Provide the [X, Y] coordinate of the cell's center where the given text is located.  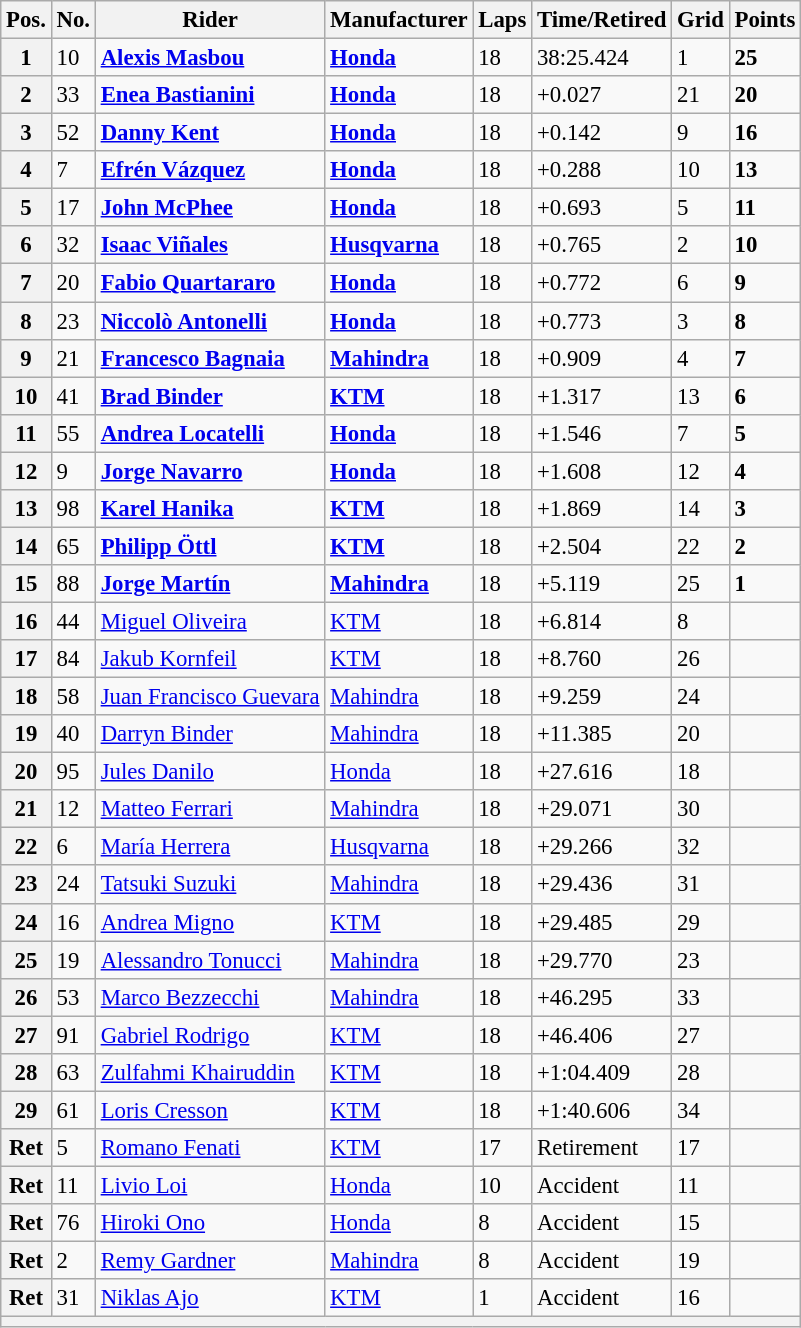
41 [73, 396]
Fabio Quartararo [210, 283]
+0.765 [602, 245]
Alessandro Tonucci [210, 960]
Francesco Bagnaia [210, 358]
Manufacturer [399, 20]
Retirement [602, 1148]
58 [73, 697]
No. [73, 20]
+29.071 [602, 809]
Jorge Martín [210, 584]
Enea Bastianini [210, 95]
Efrén Vázquez [210, 170]
34 [700, 1110]
Romano Fenati [210, 1148]
+5.119 [602, 584]
Remy Gardner [210, 1261]
Jules Danilo [210, 772]
Zulfahmi Khairuddin [210, 1073]
+6.814 [602, 621]
61 [73, 1110]
30 [700, 809]
+11.385 [602, 734]
+1.317 [602, 396]
Jakub Kornfeil [210, 659]
Andrea Locatelli [210, 433]
38:25.424 [602, 58]
+29.770 [602, 960]
+2.504 [602, 546]
88 [73, 584]
+0.288 [602, 170]
Niklas Ajo [210, 1298]
Matteo Ferrari [210, 809]
Time/Retired [602, 20]
+29.485 [602, 922]
Niccolò Antonelli [210, 321]
Darryn Binder [210, 734]
84 [73, 659]
+1:04.409 [602, 1073]
Pos. [26, 20]
52 [73, 133]
55 [73, 433]
+0.693 [602, 208]
Jorge Navarro [210, 471]
Laps [502, 20]
53 [73, 997]
+8.760 [602, 659]
Miguel Oliveira [210, 621]
98 [73, 509]
Tatsuki Suzuki [210, 885]
+1:40.606 [602, 1110]
65 [73, 546]
Philipp Öttl [210, 546]
+46.406 [602, 1035]
95 [73, 772]
+27.616 [602, 772]
40 [73, 734]
+0.772 [602, 283]
+0.027 [602, 95]
+9.259 [602, 697]
Alexis Masbou [210, 58]
Hiroki Ono [210, 1223]
Points [764, 20]
91 [73, 1035]
+29.266 [602, 847]
+1.546 [602, 433]
John McPhee [210, 208]
Brad Binder [210, 396]
Karel Hanika [210, 509]
María Herrera [210, 847]
Andrea Migno [210, 922]
+0.773 [602, 321]
+1.869 [602, 509]
Rider [210, 20]
63 [73, 1073]
+46.295 [602, 997]
Gabriel Rodrigo [210, 1035]
Juan Francisco Guevara [210, 697]
+0.142 [602, 133]
Isaac Viñales [210, 245]
Livio Loi [210, 1185]
Grid [700, 20]
Loris Cresson [210, 1110]
Marco Bezzecchi [210, 997]
+0.909 [602, 358]
44 [73, 621]
Danny Kent [210, 133]
76 [73, 1223]
+1.608 [602, 471]
+29.436 [602, 885]
